Identify which cell holds the provided text, then report its (X, Y) central coordinate. 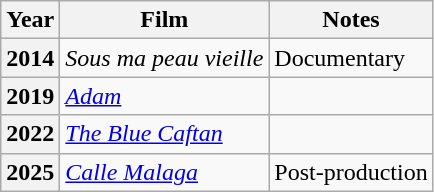
2025 (30, 172)
2014 (30, 58)
2022 (30, 134)
Post-production (351, 172)
Calle Malaga (164, 172)
Documentary (351, 58)
The Blue Caftan (164, 134)
Notes (351, 20)
Film (164, 20)
Adam (164, 96)
2019 (30, 96)
Year (30, 20)
Sous ma peau vieille (164, 58)
